From the cell containing the given text, extract its center point as (X, Y) coordinate. 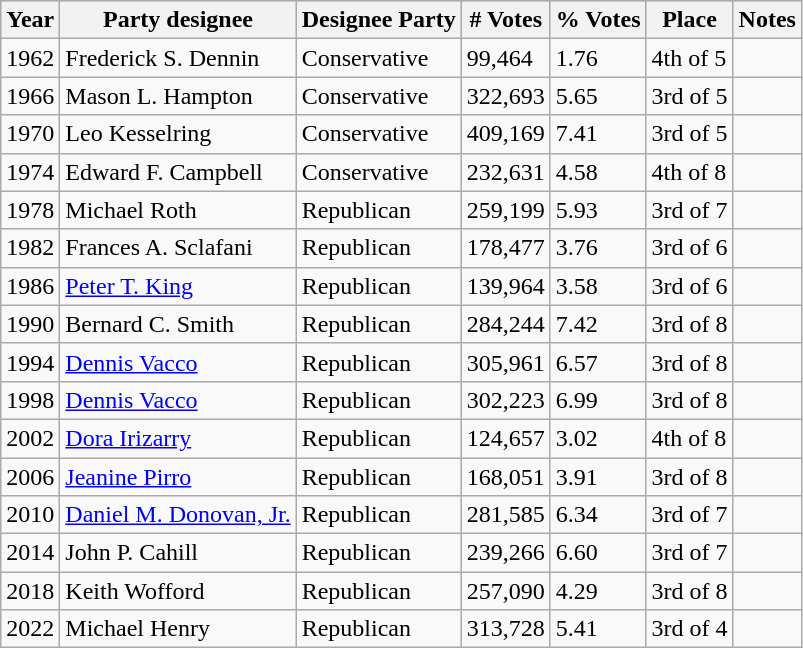
4.29 (598, 591)
124,657 (506, 438)
6.57 (598, 362)
6.34 (598, 515)
Frederick S. Dennin (178, 58)
1990 (30, 324)
2010 (30, 515)
1994 (30, 362)
7.42 (598, 324)
281,585 (506, 515)
313,728 (506, 629)
2006 (30, 477)
3rd of 4 (690, 629)
99,464 (506, 58)
259,199 (506, 210)
Edward F. Campbell (178, 172)
3.58 (598, 286)
Year (30, 20)
Place (690, 20)
7.41 (598, 134)
Frances A. Sclafani (178, 248)
1962 (30, 58)
Notes (767, 20)
Keith Wofford (178, 591)
5.93 (598, 210)
1.76 (598, 58)
4.58 (598, 172)
2022 (30, 629)
Party designee (178, 20)
1986 (30, 286)
239,266 (506, 553)
302,223 (506, 400)
John P. Cahill (178, 553)
6.99 (598, 400)
1966 (30, 96)
139,964 (506, 286)
% Votes (598, 20)
2002 (30, 438)
Michael Roth (178, 210)
Peter T. King (178, 286)
Mason L. Hampton (178, 96)
284,244 (506, 324)
305,961 (506, 362)
Jeanine Pirro (178, 477)
Daniel M. Donovan, Jr. (178, 515)
5.41 (598, 629)
257,090 (506, 591)
1970 (30, 134)
2018 (30, 591)
6.60 (598, 553)
322,693 (506, 96)
2014 (30, 553)
5.65 (598, 96)
1978 (30, 210)
3.76 (598, 248)
232,631 (506, 172)
1998 (30, 400)
168,051 (506, 477)
Michael Henry (178, 629)
4th of 5 (690, 58)
1982 (30, 248)
Designee Party (378, 20)
Dora Irizarry (178, 438)
409,169 (506, 134)
Bernard C. Smith (178, 324)
Leo Kesselring (178, 134)
3.02 (598, 438)
# Votes (506, 20)
178,477 (506, 248)
3.91 (598, 477)
1974 (30, 172)
